Determine the [x, y] coordinate at the center of the cell enclosing the given text.  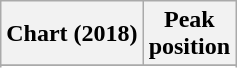
Chart (2018) [72, 34]
Peak position [189, 34]
